Capture the cell that displays the provided text and extract its [X, Y] central coordinate. 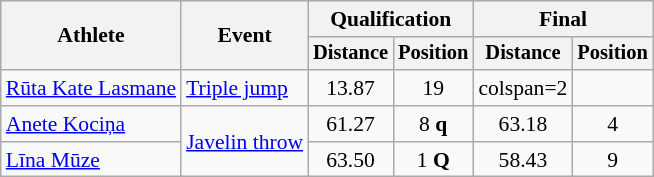
Athlete [91, 36]
8 q [433, 124]
63.18 [522, 124]
61.27 [350, 124]
13.87 [350, 88]
Qualification [390, 19]
Triple jump [244, 88]
colspan=2 [522, 88]
Javelin throw [244, 142]
Anete Kociņa [91, 124]
19 [433, 88]
Event [244, 36]
4 [612, 124]
Final [562, 19]
Rūta Kate Lasmane [91, 88]
